Identify which cell holds the provided text, then report its [x, y] central coordinate. 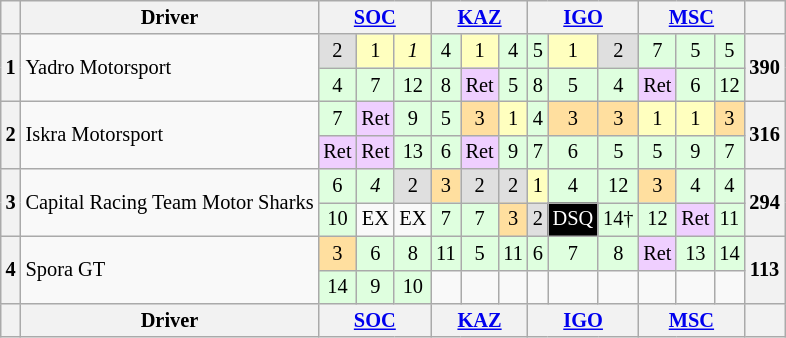
14† [618, 219]
Iskra Motorsport [170, 134]
294 [764, 202]
Capital Racing Team Motor Sharks [170, 202]
113 [764, 270]
390 [764, 68]
316 [764, 134]
DSQ [573, 219]
Yadro Motorsport [170, 68]
Spora GT [170, 270]
